Find where the given text appears and provide that cell's center as [x, y] coordinate. 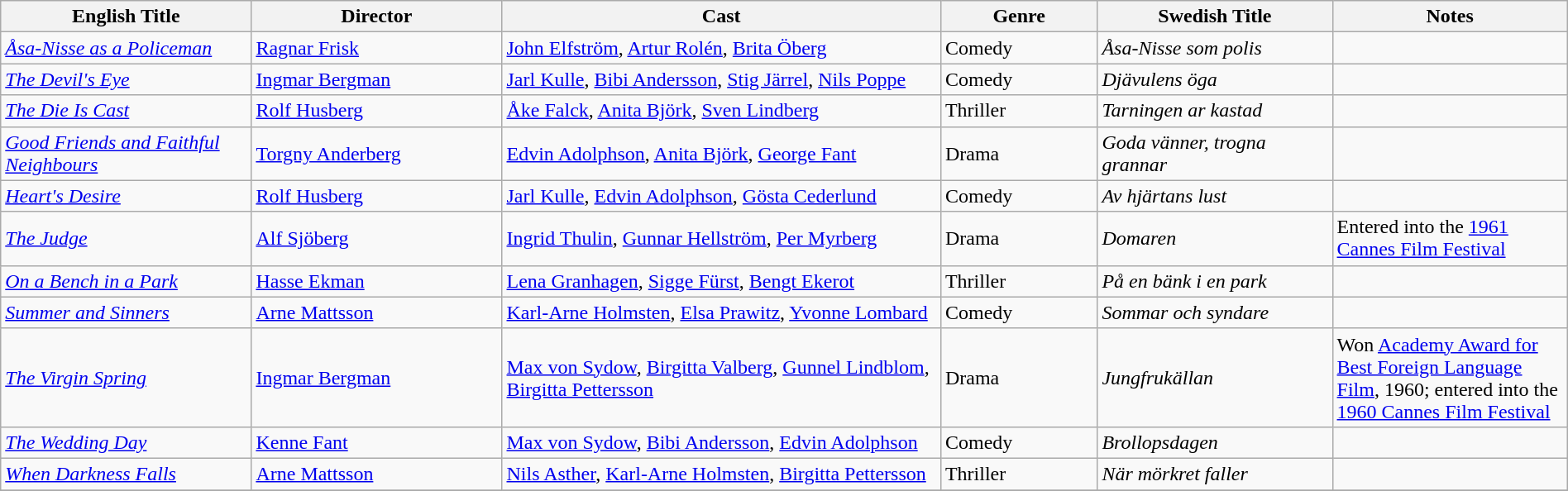
Jungfrukällan [1215, 377]
Av hjärtans lust [1215, 196]
Heart's Desire [126, 196]
The Die Is Cast [126, 111]
Cast [721, 17]
Swedish Title [1215, 17]
Brollopsdagen [1215, 442]
Genre [1019, 17]
Nils Asther, Karl-Arne Holmsten, Birgitta Pettersson [721, 474]
Good Friends and Faithful Neighbours [126, 154]
Max von Sydow, Birgitta Valberg, Gunnel Lindblom, Birgitta Pettersson [721, 377]
Ragnar Frisk [377, 48]
Sommar och syndare [1215, 312]
Kenne Fant [377, 442]
When Darkness Falls [126, 474]
Jarl Kulle, Bibi Andersson, Stig Järrel, Nils Poppe [721, 79]
Lena Granhagen, Sigge Fürst, Bengt Ekerot [721, 281]
Hasse Ekman [377, 281]
Summer and Sinners [126, 312]
The Judge [126, 238]
Åke Falck, Anita Björk, Sven Lindberg [721, 111]
The Wedding Day [126, 442]
På en bänk i en park [1215, 281]
Åsa-Nisse as a Policeman [126, 48]
Max von Sydow, Bibi Andersson, Edvin Adolphson [721, 442]
Åsa-Nisse som polis [1215, 48]
The Virgin Spring [126, 377]
On a Bench in a Park [126, 281]
Entered into the 1961 Cannes Film Festival [1450, 238]
English Title [126, 17]
Goda vänner, trogna grannar [1215, 154]
Ingrid Thulin, Gunnar Hellström, Per Myrberg [721, 238]
Djävulens öga [1215, 79]
Jarl Kulle, Edvin Adolphson, Gösta Cederlund [721, 196]
The Devil's Eye [126, 79]
Notes [1450, 17]
Director [377, 17]
Domaren [1215, 238]
Won Academy Award for Best Foreign Language Film, 1960; entered into the 1960 Cannes Film Festival [1450, 377]
Tarningen ar kastad [1215, 111]
Alf Sjöberg [377, 238]
När mörkret faller [1215, 474]
John Elfström, Artur Rolén, Brita Öberg [721, 48]
Edvin Adolphson, Anita Björk, George Fant [721, 154]
Torgny Anderberg [377, 154]
Karl-Arne Holmsten, Elsa Prawitz, Yvonne Lombard [721, 312]
